For the text-containing cell, return its midpoint in [x, y] coordinate format. 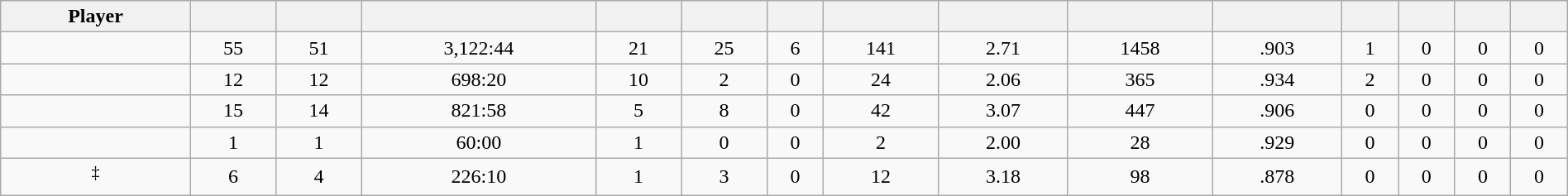
.906 [1277, 111]
24 [882, 79]
5 [638, 111]
3 [724, 177]
447 [1140, 111]
3.07 [1004, 111]
.903 [1277, 48]
.934 [1277, 79]
.929 [1277, 142]
365 [1140, 79]
2.71 [1004, 48]
4 [319, 177]
15 [233, 111]
28 [1140, 142]
‡ [96, 177]
.878 [1277, 177]
8 [724, 111]
60:00 [478, 142]
2.00 [1004, 142]
55 [233, 48]
3,122:44 [478, 48]
2.06 [1004, 79]
98 [1140, 177]
21 [638, 48]
698:20 [478, 79]
25 [724, 48]
141 [882, 48]
821:58 [478, 111]
Player [96, 17]
3.18 [1004, 177]
10 [638, 79]
226:10 [478, 177]
1458 [1140, 48]
42 [882, 111]
14 [319, 111]
51 [319, 48]
